Return (x, y) of the center of cell containing provided text 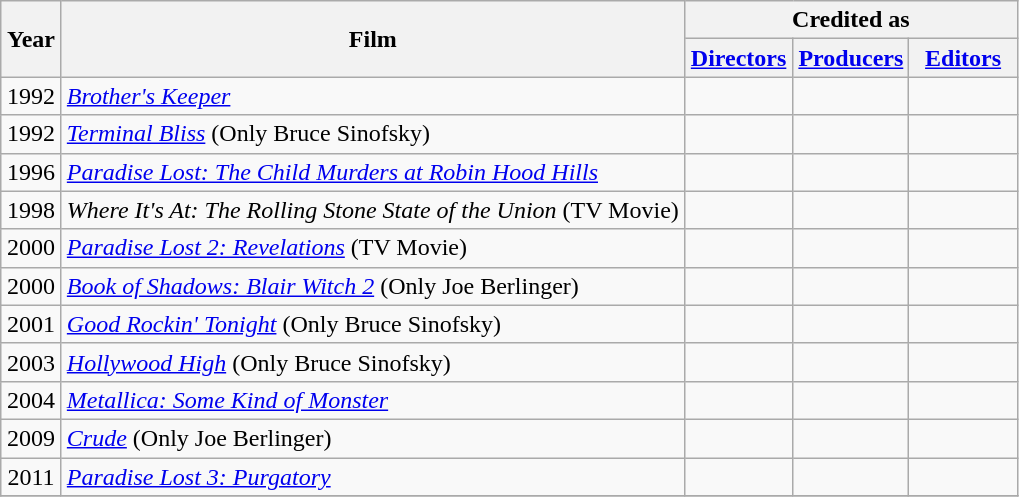
2003 (32, 362)
Paradise Lost 2: Revelations (TV Movie) (372, 248)
Hollywood High (Only Bruce Sinofsky) (372, 362)
Good Rockin' Tonight (Only Bruce Sinofsky) (372, 324)
Directors (738, 58)
Year (32, 39)
Terminal Bliss (Only Bruce Sinofsky) (372, 134)
Metallica: Some Kind of Monster (372, 400)
2004 (32, 400)
Book of Shadows: Blair Witch 2 (Only Joe Berlinger) (372, 286)
Editors (964, 58)
Paradise Lost 3: Purgatory (372, 477)
1996 (32, 172)
Where It's At: The Rolling Stone State of the Union (TV Movie) (372, 210)
Paradise Lost: The Child Murders at Robin Hood Hills (372, 172)
Film (372, 39)
Credited as (850, 20)
Brother's Keeper (372, 96)
2001 (32, 324)
Crude (Only Joe Berlinger) (372, 438)
1998 (32, 210)
Producers (851, 58)
2009 (32, 438)
2011 (32, 477)
